Detect which cell encompasses the target text, then output its (x, y) center coordinate. 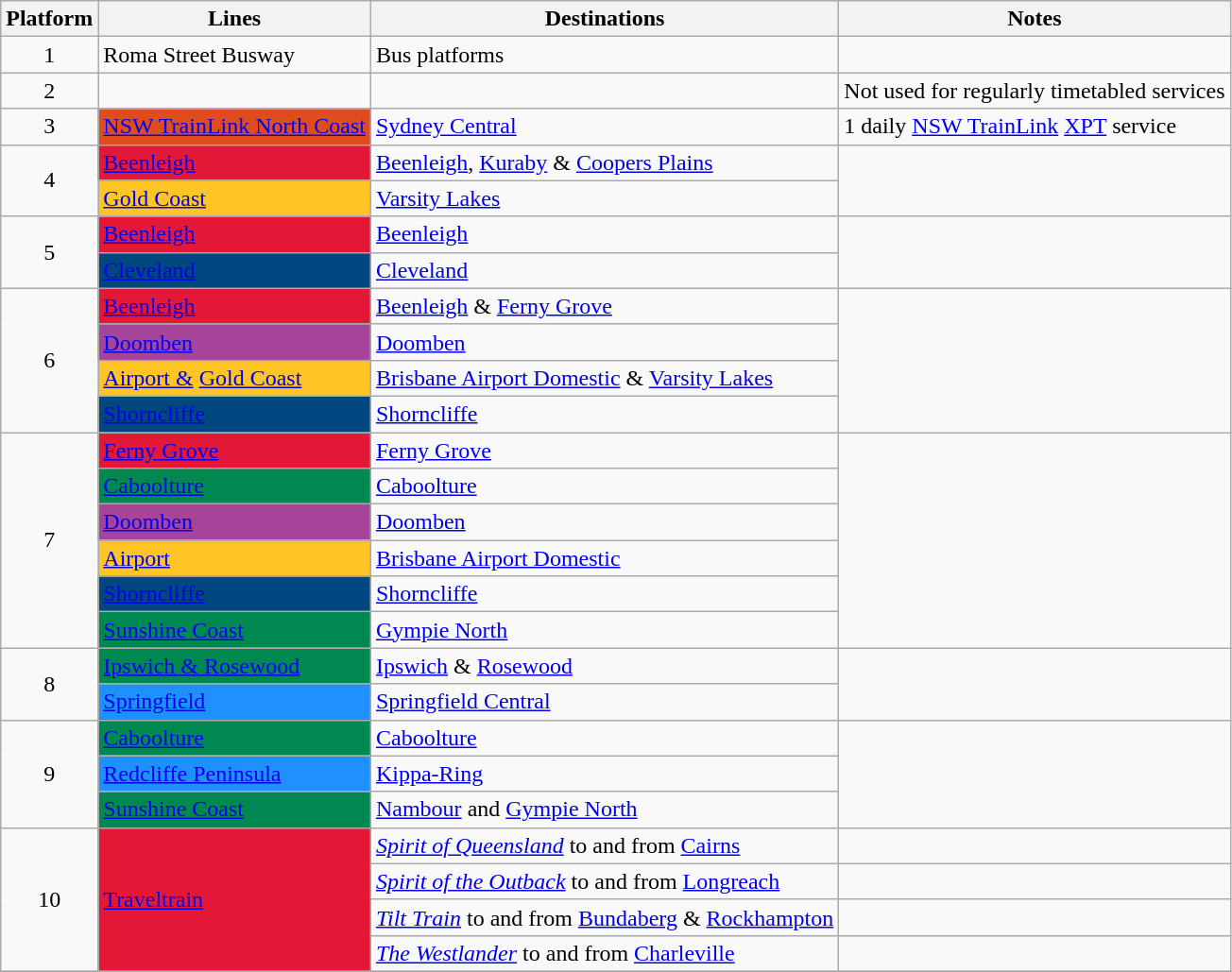
Destinations (605, 19)
6 (49, 360)
Beenleigh, Kuraby & Coopers Plains (605, 162)
Sydney Central (605, 127)
Roma Street Busway (234, 55)
9 (49, 774)
Bus platforms (605, 55)
4 (49, 180)
2 (49, 91)
Platform (49, 19)
Nambour and Gympie North (605, 810)
Lines (234, 19)
The Westlander to and from Charleville (605, 953)
Springfield (234, 702)
Gympie North (605, 630)
Airport (234, 558)
5 (49, 252)
Spirit of Queensland to and from Cairns (605, 845)
Redcliffe Peninsula (234, 774)
1 (49, 55)
Springfield Central (605, 702)
Varsity Lakes (605, 198)
Brisbane Airport Domestic (605, 558)
3 (49, 127)
Tilt Train to and from Bundaberg & Rockhampton (605, 917)
Gold Coast (234, 198)
Airport & Gold Coast (234, 378)
Traveltrain (234, 899)
Beenleigh & Ferny Grove (605, 306)
Not used for regularly timetabled services (1035, 91)
8 (49, 684)
10 (49, 899)
7 (49, 540)
1 daily NSW TrainLink XPT service (1035, 127)
Brisbane Airport Domestic & Varsity Lakes (605, 378)
Spirit of the Outback to and from Longreach (605, 881)
Kippa-Ring (605, 774)
Notes (1035, 19)
NSW TrainLink North Coast (234, 127)
